Return [x, y] of the center of cell containing provided text 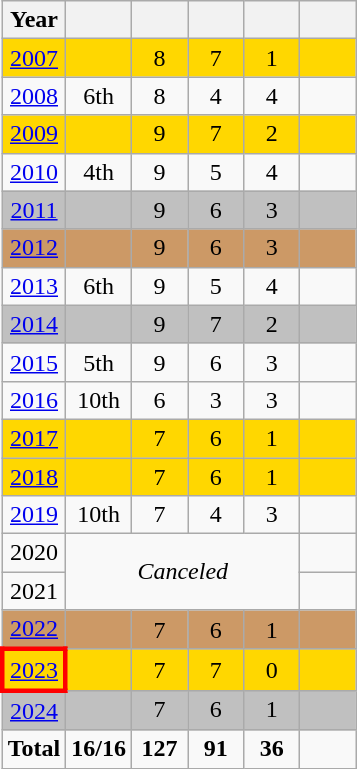
2023 [34, 670]
2008 [34, 96]
2013 [34, 286]
2021 [34, 591]
2018 [34, 477]
2014 [34, 324]
127 [160, 749]
2017 [34, 438]
2009 [34, 134]
2022 [34, 630]
16/16 [99, 749]
2020 [34, 553]
4th [99, 172]
2007 [34, 58]
Year [34, 20]
2016 [34, 400]
2024 [34, 710]
2012 [34, 248]
5th [99, 362]
Total [34, 749]
2010 [34, 172]
91 [216, 749]
0 [272, 670]
2019 [34, 515]
2015 [34, 362]
2011 [34, 210]
36 [272, 749]
Canceled [183, 572]
